Provide the (X, Y) coordinate of the cell's center where the given text is located.  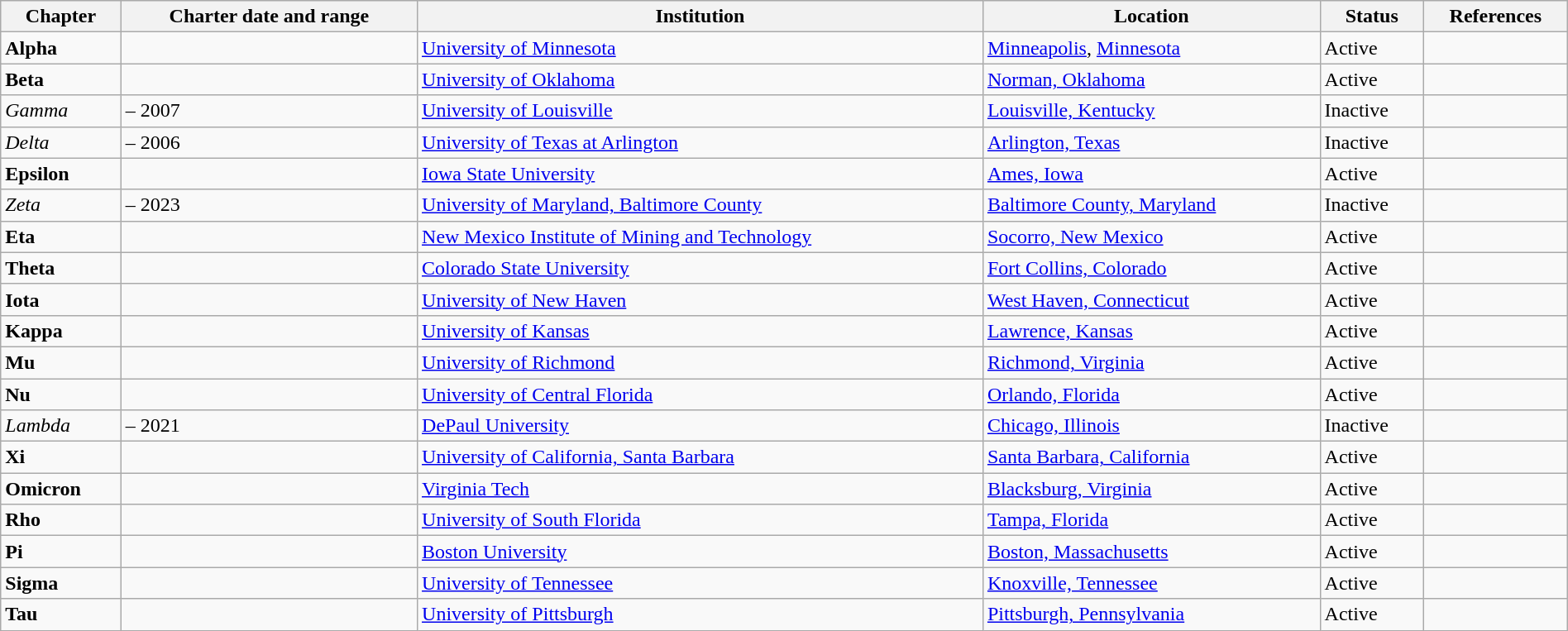
Iowa State University (700, 174)
Xi (61, 457)
University of Central Florida (700, 394)
Location (1151, 17)
Beta (61, 79)
Status (1371, 17)
Boston, Massachusetts (1151, 552)
Alpha (61, 48)
Pi (61, 552)
University of Louisville (700, 111)
Eta (61, 237)
Iota (61, 299)
University of Pittsburgh (700, 614)
Knoxville, Tennessee (1151, 583)
Lambda (61, 426)
Richmond, Virginia (1151, 362)
– 2023 (269, 205)
Louisville, Kentucky (1151, 111)
West Haven, Connecticut (1151, 299)
University of Tennessee (700, 583)
Lawrence, Kansas (1151, 331)
Boston University (700, 552)
Delta (61, 142)
– 2007 (269, 111)
University of Richmond (700, 362)
Arlington, Texas (1151, 142)
Chapter (61, 17)
University of California, Santa Barbara (700, 457)
New Mexico Institute of Mining and Technology (700, 237)
Blacksburg, Virginia (1151, 489)
Nu (61, 394)
Charter date and range (269, 17)
– 2006 (269, 142)
Orlando, Florida (1151, 394)
Omicron (61, 489)
Tampa, Florida (1151, 520)
University of Oklahoma (700, 79)
University of Texas at Arlington (700, 142)
Theta (61, 268)
University of South Florida (700, 520)
Kappa (61, 331)
University of Minnesota (700, 48)
Colorado State University (700, 268)
Baltimore County, Maryland (1151, 205)
Tau (61, 614)
– 2021 (269, 426)
DePaul University (700, 426)
Fort Collins, Colorado (1151, 268)
Ames, Iowa (1151, 174)
University of Maryland, Baltimore County (700, 205)
University of Kansas (700, 331)
Epsilon (61, 174)
Pittsburgh, Pennsylvania (1151, 614)
Gamma (61, 111)
Sigma (61, 583)
Norman, Oklahoma (1151, 79)
Minneapolis, Minnesota (1151, 48)
Zeta (61, 205)
Santa Barbara, California (1151, 457)
Virginia Tech (700, 489)
University of New Haven (700, 299)
Mu (61, 362)
Institution (700, 17)
Rho (61, 520)
Socorro, New Mexico (1151, 237)
References (1495, 17)
Chicago, Illinois (1151, 426)
